Locate the cell with the specified text and output its [x, y] center coordinate. 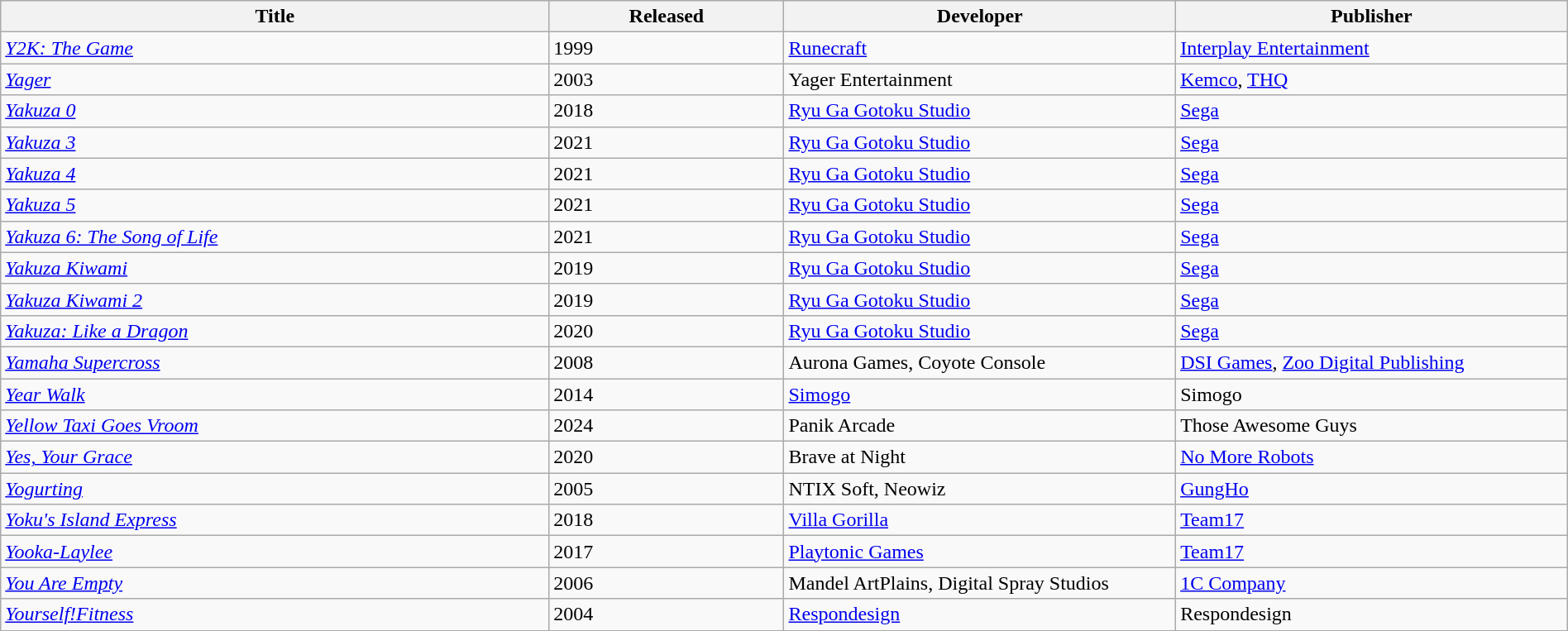
GungHo [1372, 489]
2003 [667, 79]
Yellow Taxi Goes Vroom [275, 426]
Yakuza Kiwami [275, 268]
Kemco, THQ [1372, 79]
Interplay Entertainment [1372, 48]
Title [275, 17]
Yakuza 0 [275, 111]
Yakuza 5 [275, 205]
Aurona Games, Coyote Console [980, 362]
DSI Games, Zoo Digital Publishing [1372, 362]
Yakuza 6: The Song of Life [275, 237]
Yakuza 4 [275, 174]
Yakuza Kiwami 2 [275, 299]
2004 [667, 614]
Yakuza 3 [275, 142]
Yamaha Supercross [275, 362]
1999 [667, 48]
Panik Arcade [980, 426]
Yourself!Fitness [275, 614]
Yakuza: Like a Dragon [275, 331]
2017 [667, 552]
Playtonic Games [980, 552]
Y2K: The Game [275, 48]
Yoku's Island Express [275, 520]
1C Company [1372, 583]
2005 [667, 489]
Released [667, 17]
2024 [667, 426]
Runecraft [980, 48]
2006 [667, 583]
Mandel ArtPlains, Digital Spray Studios [980, 583]
Yes, Your Grace [275, 457]
Developer [980, 17]
You Are Empty [275, 583]
No More Robots [1372, 457]
Publisher [1372, 17]
Brave at Night [980, 457]
Year Walk [275, 394]
Yager [275, 79]
Yogurting [275, 489]
2014 [667, 394]
Those Awesome Guys [1372, 426]
NTIX Soft, Neowiz [980, 489]
Yooka-Laylee [275, 552]
Yager Entertainment [980, 79]
2008 [667, 362]
Villa Gorilla [980, 520]
